Pinpoint the cell where the given text exists, returning its [X, Y] midpoint coordinate. 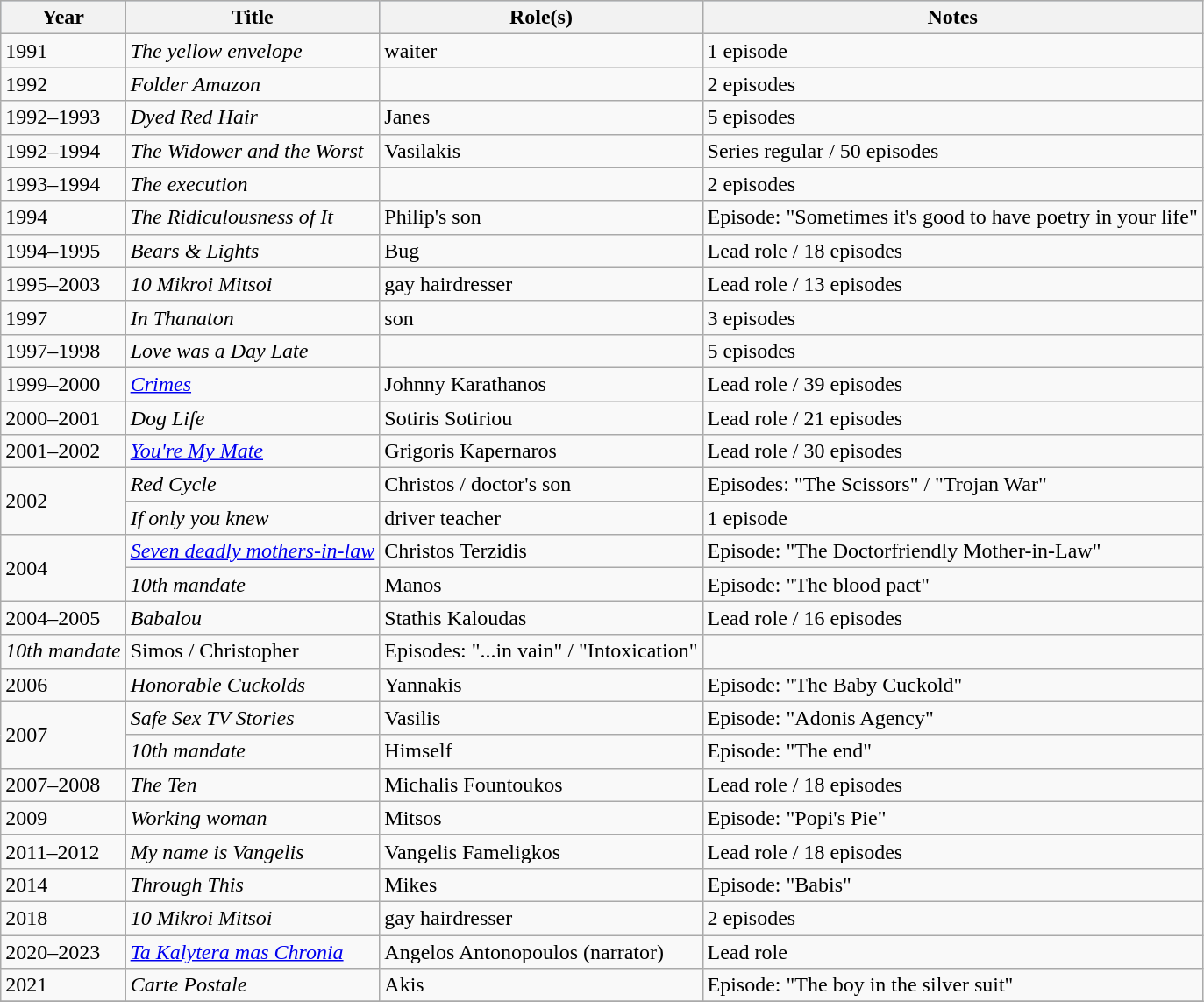
1992–1994 [63, 151]
son [541, 317]
Working woman [253, 818]
1991 [63, 51]
Carte Postale [253, 985]
1994 [63, 217]
Lead role / 16 episodes [952, 618]
The Ten [253, 785]
Seven deadly mothers-in-law [253, 551]
Michalis Fountoukos [541, 785]
Babalou [253, 618]
Episode: "The blood pact" [952, 585]
3 episodes [952, 317]
waiter [541, 51]
Title [253, 18]
Lead role / 39 episodes [952, 384]
Johnny Karathanos [541, 384]
If only you knew [253, 518]
2007–2008 [63, 785]
Role(s) [541, 18]
Lead role [952, 951]
Dog Life [253, 418]
The Widower and the Worst [253, 151]
Janes [541, 117]
Dyed Red Hair [253, 117]
2007 [63, 735]
Manos [541, 585]
1994–1995 [63, 251]
Honorable Cuckolds [253, 685]
Vangelis Fameligkos [541, 851]
Angelos Antonopoulos (narrator) [541, 951]
Christos Terzidis [541, 551]
1993–1994 [63, 184]
Bears & Lights [253, 251]
1992–1993 [63, 117]
Red Cycle [253, 485]
The yellow envelope [253, 51]
1997–1998 [63, 351]
Christos / doctor's son [541, 485]
Episodes: "The Scissors" / "Trojan War" [952, 485]
2006 [63, 685]
Notes [952, 18]
Simos / Christopher [253, 651]
Episode: "Sometimes it's good to have poetry in your life" [952, 217]
Through This [253, 885]
Love was a Day Late [253, 351]
1992 [63, 84]
2000–2001 [63, 418]
Vasilakis [541, 151]
2009 [63, 818]
You're My Mate [253, 451]
Episode: "The Doctorfriendly Mother-in-Law" [952, 551]
2002 [63, 501]
My name is Vangelis [253, 851]
Sotiris Sotiriou [541, 418]
The Ridiculousness of It [253, 217]
Lead role / 30 episodes [952, 451]
The execution [253, 184]
In Thanaton [253, 317]
Episode: "The Baby Cuckold" [952, 685]
Mikes [541, 885]
Episodes: "...in vain" / "Intoxication" [541, 651]
Lead role / 21 episodes [952, 418]
Akis [541, 985]
Episode: "The boy in the silver suit" [952, 985]
2001–2002 [63, 451]
2004 [63, 568]
2020–2023 [63, 951]
Vasilis [541, 718]
Himself [541, 751]
1995–2003 [63, 284]
2011–2012 [63, 851]
1999–2000 [63, 384]
Ta Kalytera mas Chronia [253, 951]
Series regular / 50 episodes [952, 151]
Episode: "Adonis Agency" [952, 718]
Safe Sex TV Stories [253, 718]
Bug [541, 251]
2014 [63, 885]
Crimes [253, 384]
1997 [63, 317]
Stathis Kaloudas [541, 618]
Mitsos [541, 818]
Grigoris Kapernaros [541, 451]
Episode: "The end" [952, 751]
Philip's son [541, 217]
Year [63, 18]
2004–2005 [63, 618]
2018 [63, 918]
Folder Amazon [253, 84]
Lead role / 13 episodes [952, 284]
Episode: "Popi's Pie" [952, 818]
Episode: "Babis" [952, 885]
2021 [63, 985]
driver teacher [541, 518]
Yannakis [541, 685]
